Pinpoint the cell where the given text exists, returning its (x, y) midpoint coordinate. 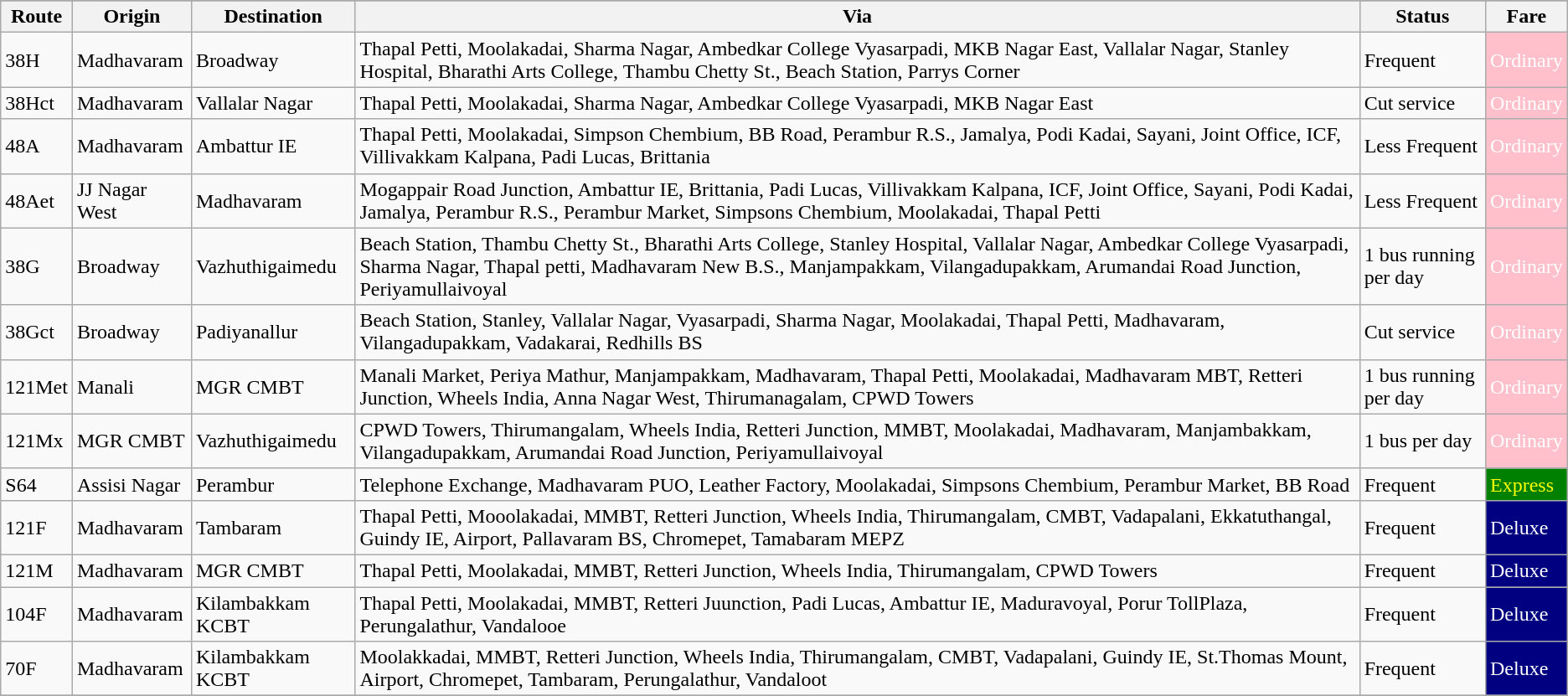
Assisi Nagar (132, 484)
38H (37, 60)
Route (37, 17)
Manali (132, 387)
Telephone Exchange, Madhavaram PUO, Leather Factory, Moolakadai, Simpsons Chembium, Perambur Market, BB Road (858, 484)
48A (37, 146)
121Met (37, 387)
1 bus per day (1422, 441)
48Aet (37, 201)
38G (37, 266)
Padiyanallur (273, 332)
Thapal Petti, Moolakadai, MMBT, Retteri Junction, Wheels India, Thirumangalam, CPWD Towers (858, 570)
38Gct (37, 332)
104F (37, 613)
JJ Nagar West (132, 201)
Perambur (273, 484)
121F (37, 528)
38Hct (37, 103)
121M (37, 570)
121Mx (37, 441)
Express (1526, 484)
Ambattur IE (273, 146)
Thapal Petti, Moolakadai, MMBT, Retteri Juunction, Padi Lucas, Ambattur IE, Maduravoyal, Porur TollPlaza, Perungalathur, Vandalooe (858, 613)
Via (858, 17)
Vallalar Nagar (273, 103)
Origin (132, 17)
S64 (37, 484)
Tambaram (273, 528)
Thapal Petti, Moolakadai, Sharma Nagar, Ambedkar College Vyasarpadi, MKB Nagar East (858, 103)
Status (1422, 17)
Fare (1526, 17)
Beach Station, Stanley, Vallalar Nagar, Vyasarpadi, Sharma Nagar, Moolakadai, Thapal Petti, Madhavaram, Vilangadupakkam, Vadakarai, Redhills BS (858, 332)
70F (37, 668)
Destination (273, 17)
